Scan for the cell matching the given text and deliver its (X, Y) coordinate at center. 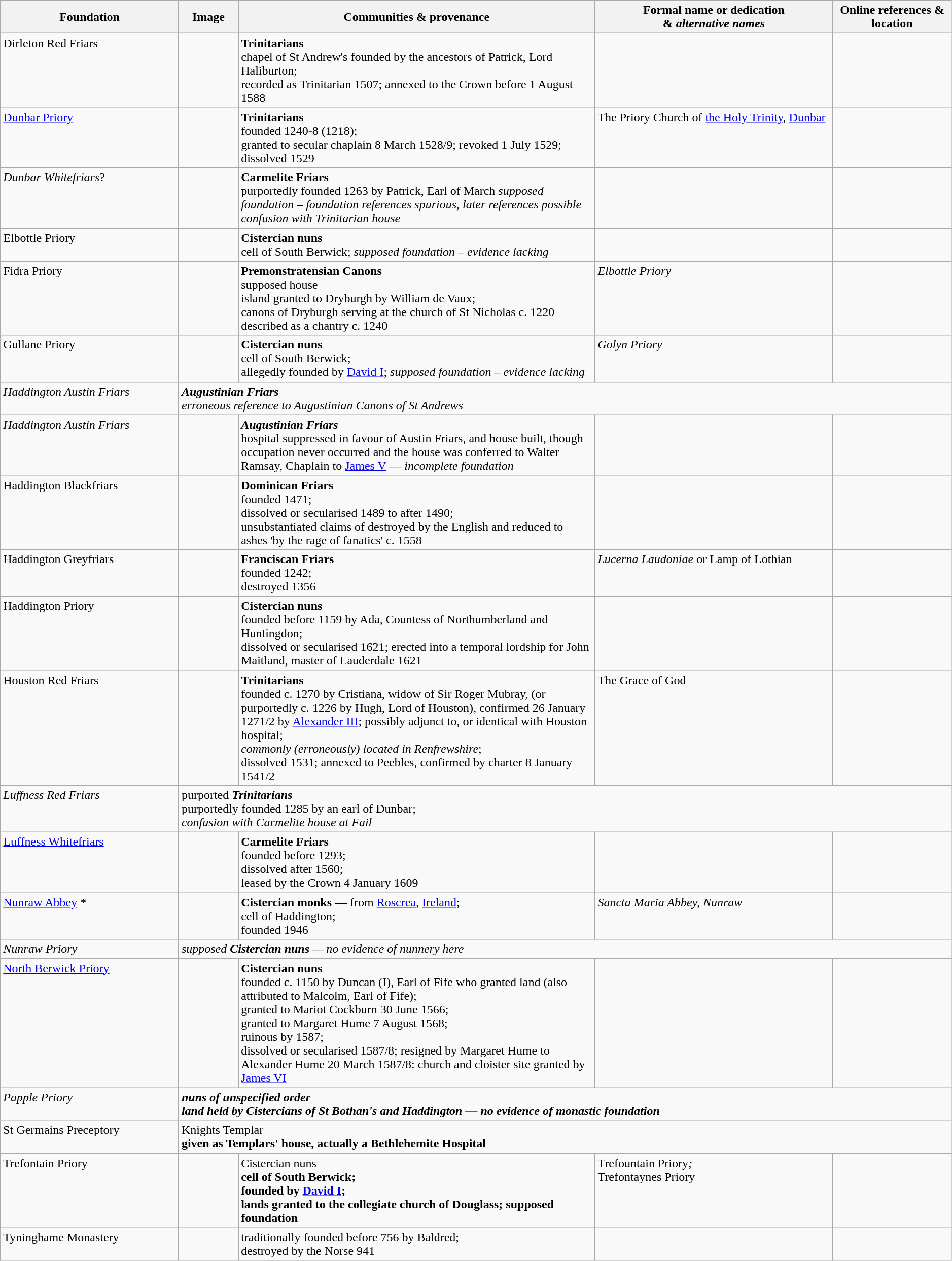
The Priory Church of the Holy Trinity, Dunbar (714, 138)
Trefountain Priory;Trefontaynes Priory (714, 1190)
Cistercian monks — from Roscrea, Ireland;cell of Haddington;founded 1946 (417, 916)
Haddington Greyfriars (90, 573)
Trinitariansfounded 1240-8 (1218);granted to secular chaplain 8 March 1528/9; revoked 1 July 1529; dissolved 1529 (417, 138)
nuns of unspecified orderland held by Cistercians of St Bothan's and Haddington — no evidence of monastic foundation (565, 1104)
Trefontain Priory (90, 1190)
supposed Cistercian nuns — no evidence of nunnery here (565, 949)
North Berwick Priory (90, 1023)
Cistercian nunscell of South Berwick;allegedly founded by David I; supposed foundation – evidence lacking (417, 359)
The Grace of God (714, 728)
Luffness Red Friars (90, 809)
Golyn Priory (714, 359)
Sancta Maria Abbey, Nunraw (714, 916)
Haddington Blackfriars (90, 512)
purported Trinitarianspurportedly founded 1285 by an earl of Dunbar;confusion with Carmelite house at Fail (565, 809)
Image (208, 17)
Cistercian nunscell of South Berwick;founded by David I;lands granted to the collegiate church of Douglass; supposed foundation (417, 1190)
Houston Red Friars (90, 728)
Augustinian Friarserroneous reference to Augustinian Canons of St Andrews (565, 399)
Formal name or dedication & alternative names (714, 17)
Gullane Priory (90, 359)
Communities & provenance (417, 17)
Foundation (90, 17)
traditionally founded before 756 by Baldred;destroyed by the Norse 941 (417, 1244)
Franciscan Friarsfounded 1242;destroyed 1356 (417, 573)
Carmelite Friarsfounded before 1293;dissolved after 1560;leased by the Crown 4 January 1609 (417, 862)
Dunbar Priory (90, 138)
St Germains Preceptory (90, 1137)
Nunraw Abbey * (90, 916)
Lucerna Laudoniae or Lamp of Lothian (714, 573)
Dunbar Whitefriars? (90, 198)
Knights Templargiven as Templars' house, actually a Bethlehemite Hospital (565, 1137)
Nunraw Priory (90, 949)
Dirleton Red Friars (90, 71)
Fidra Priory (90, 298)
Cistercian nunscell of South Berwick; supposed foundation – evidence lacking (417, 244)
Papple Priory (90, 1104)
Luffness Whitefriars (90, 862)
Online references & location (892, 17)
Haddington Priory (90, 633)
Tyninghame Monastery (90, 1244)
